Return (X, Y) of the center of cell containing provided text 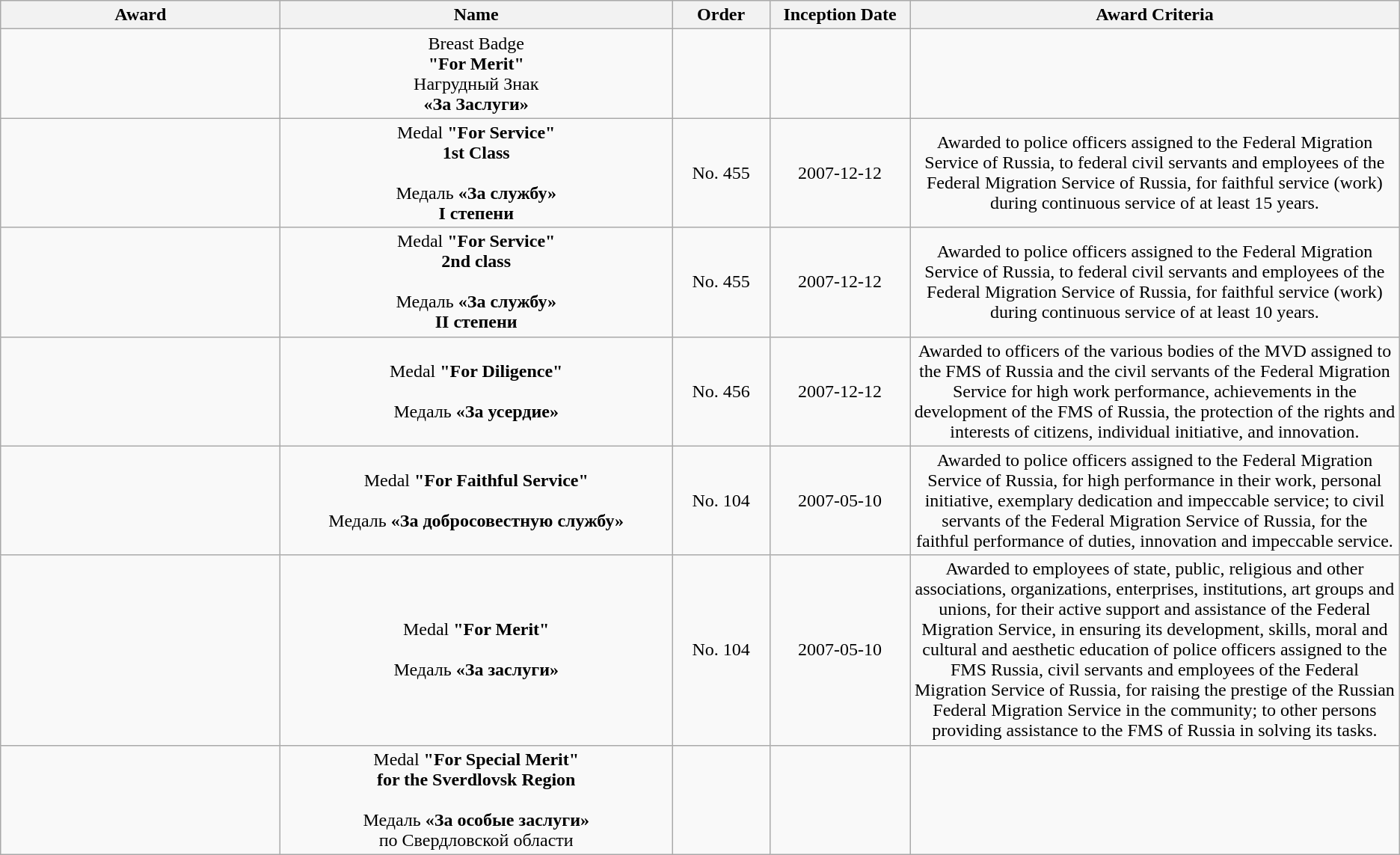
Award (141, 15)
Medal "For Merit"Медаль «За заслуги» (476, 650)
Order (721, 15)
Medal "For Service"1st ClassМедаль «За службу»I степени (476, 173)
Award Criteria (1155, 15)
Medal "For Service"2nd classМедаль «За службу»II степени (476, 282)
No. 456 (721, 391)
Inception Date (841, 15)
Medal "For Faithful Service"Медаль «За добросовестную службу» (476, 500)
Breast Badge"For Merit"Нагрудный Знак«За Заслуги» (476, 73)
Medal "For Special Merit"for the Sverdlovsk RegionМедаль «За особые заслуги»по Свердловской области (476, 800)
Name (476, 15)
Medal "For Diligence"Медаль «За усердие» (476, 391)
